Output the (x, y) coordinate of the center of the cell containing the given text.  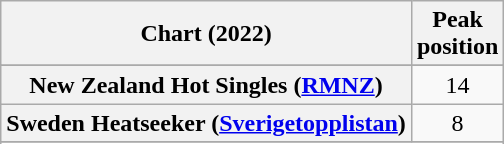
Sweden Heatseeker (Sverigetopplistan) (206, 123)
Chart (2022) (206, 34)
14 (457, 85)
New Zealand Hot Singles (RMNZ) (206, 85)
Peakposition (457, 34)
8 (457, 123)
